Output the (x, y) coordinate of the center of the cell containing the given text.  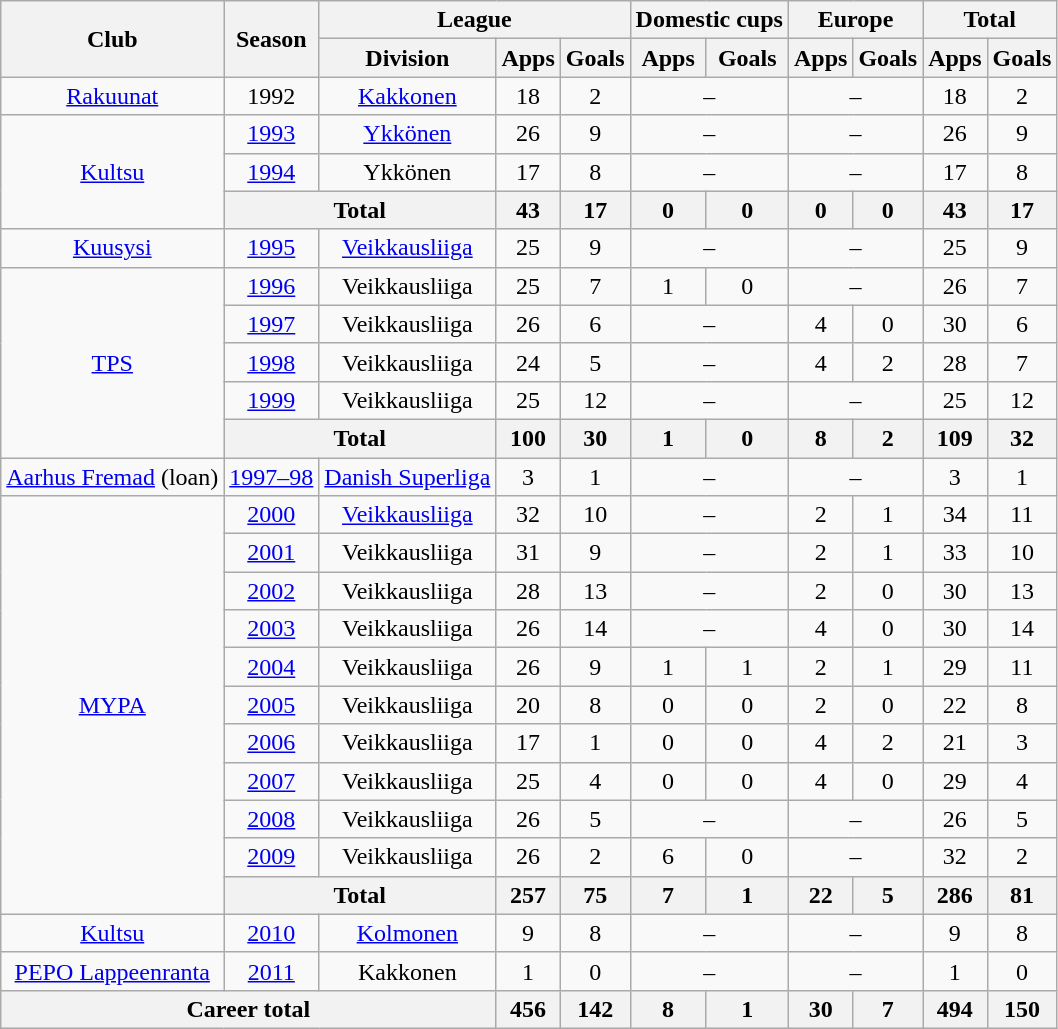
TPS (112, 362)
75 (595, 895)
2004 (272, 667)
456 (528, 1009)
1999 (272, 400)
Season (272, 39)
Aarhus Fremad (loan) (112, 477)
2011 (272, 971)
MYPA (112, 706)
81 (1022, 895)
2005 (272, 705)
286 (955, 895)
Kolmonen (408, 933)
2002 (272, 591)
Rakuunat (112, 96)
League (474, 20)
Club (112, 39)
Europe (855, 20)
34 (955, 515)
1997–98 (272, 477)
2010 (272, 933)
Kuusysi (112, 248)
1994 (272, 172)
2006 (272, 743)
24 (528, 362)
1995 (272, 248)
109 (955, 438)
33 (955, 553)
257 (528, 895)
1996 (272, 286)
21 (955, 743)
20 (528, 705)
2008 (272, 819)
150 (1022, 1009)
31 (528, 553)
Career total (248, 1009)
100 (528, 438)
2001 (272, 553)
2003 (272, 629)
2009 (272, 857)
494 (955, 1009)
1998 (272, 362)
2000 (272, 515)
Domestic cups (709, 20)
142 (595, 1009)
2007 (272, 781)
PEPO Lappeenranta (112, 971)
Danish Superliga (408, 477)
1997 (272, 324)
1993 (272, 134)
Division (408, 58)
1992 (272, 96)
